Return the (x, y) coordinate for the center point of the cell that contains the specified text.  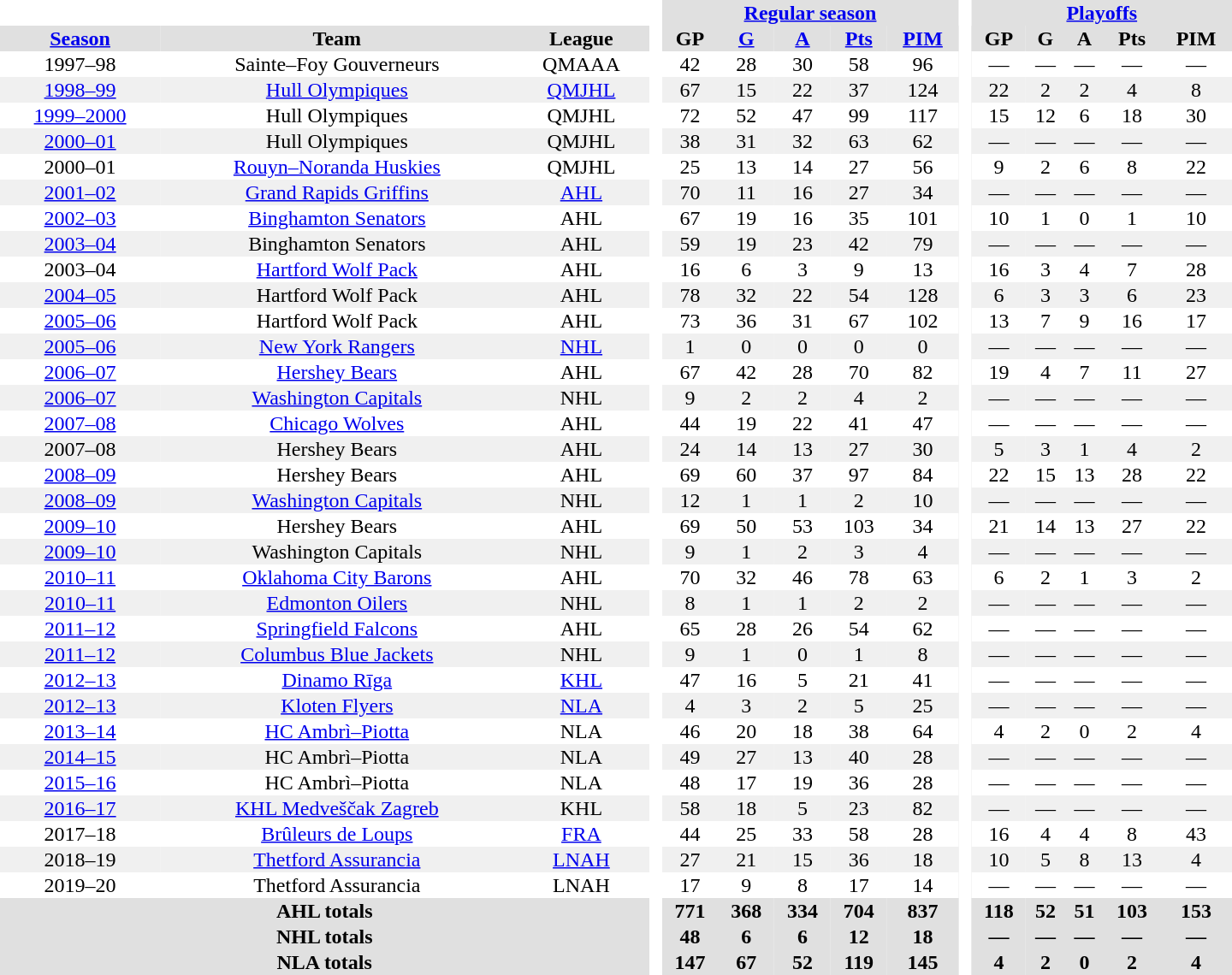
59 (690, 244)
2004–05 (80, 295)
Oklahoma City Barons (337, 577)
2016–17 (80, 808)
40 (859, 757)
Columbus Blue Jackets (337, 654)
New York Rangers (337, 346)
60 (746, 475)
Team (337, 38)
84 (923, 475)
101 (923, 218)
64 (923, 731)
73 (690, 321)
Brûleurs de Loups (337, 834)
97 (859, 475)
1997–98 (80, 64)
2001–02 (80, 192)
79 (923, 244)
AHL totals (324, 911)
Kloten Flyers (337, 706)
20 (746, 731)
League (581, 38)
51 (1085, 911)
704 (859, 911)
334 (803, 911)
2019–20 (80, 885)
2018–19 (80, 860)
50 (746, 526)
2013–14 (80, 731)
NLA totals (324, 962)
Edmonton Oilers (337, 603)
118 (999, 911)
Dinamo Rīga (337, 680)
65 (690, 629)
837 (923, 911)
128 (923, 295)
KHL Medveščak Zagreb (337, 808)
43 (1196, 834)
56 (923, 167)
72 (690, 115)
FRA (581, 834)
153 (1196, 911)
49 (690, 757)
1998–99 (80, 90)
Sainte–Foy Gouverneurs (337, 64)
368 (746, 911)
Grand Rapids Griffins (337, 192)
Springfield Falcons (337, 629)
102 (923, 321)
124 (923, 90)
117 (923, 115)
2014–15 (80, 757)
2015–16 (80, 783)
53 (803, 526)
Chicago Wolves (337, 423)
35 (859, 218)
99 (859, 115)
145 (923, 962)
2017–18 (80, 834)
771 (690, 911)
24 (690, 449)
119 (859, 962)
2002–03 (80, 218)
Playoffs (1102, 13)
1999–2000 (80, 115)
26 (803, 629)
147 (690, 962)
QMAAA (581, 64)
33 (803, 834)
Season (80, 38)
96 (923, 64)
Regular season (811, 13)
Rouyn–Noranda Huskies (337, 167)
NHL totals (324, 937)
